Detect which cell encompasses the target text, then output its (X, Y) center coordinate. 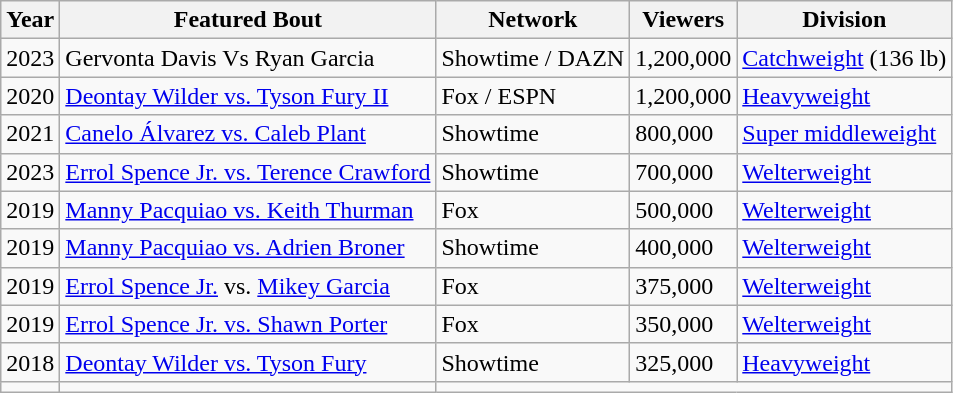
Viewers (684, 20)
Featured Bout (248, 20)
325,000 (684, 362)
Deontay Wilder vs. Tyson Fury II (248, 96)
Super middleweight (844, 134)
Fox / ESPN (533, 96)
Errol Spence Jr. vs. Terence Crawford (248, 172)
Showtime / DAZN (533, 58)
Gervonta Davis Vs Ryan Garcia (248, 58)
Deontay Wilder vs. Tyson Fury (248, 362)
Catchweight (136 lb) (844, 58)
Canelo Álvarez vs. Caleb Plant (248, 134)
Errol Spence Jr. vs. Shawn Porter (248, 324)
375,000 (684, 286)
2020 (30, 96)
400,000 (684, 248)
Year (30, 20)
500,000 (684, 210)
Network (533, 20)
Errol Spence Jr. vs. Mikey Garcia (248, 286)
Manny Pacquiao vs. Adrien Broner (248, 248)
2021 (30, 134)
Manny Pacquiao vs. Keith Thurman (248, 210)
800,000 (684, 134)
350,000 (684, 324)
Division (844, 20)
700,000 (684, 172)
2018 (30, 362)
